Extract the [x, y] coordinate from the center of the cell holding the provided text.  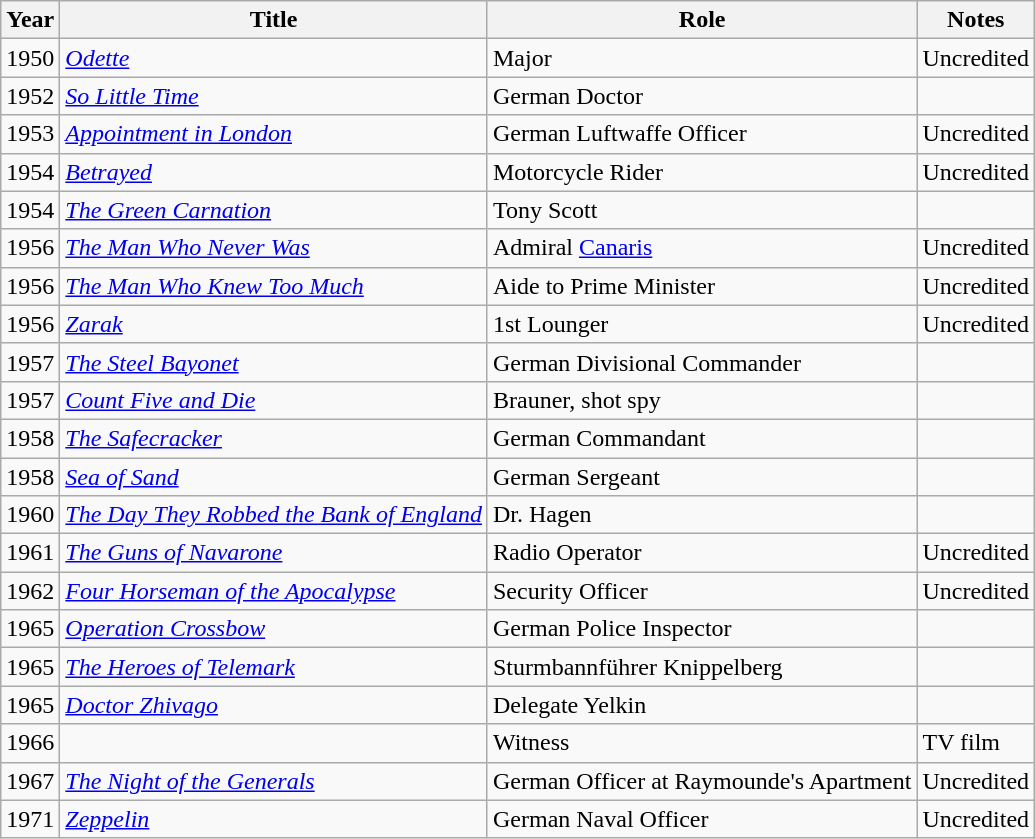
1962 [30, 591]
German Police Inspector [702, 629]
Zarak [274, 324]
1953 [30, 134]
1st Lounger [702, 324]
Four Horseman of the Apocalypse [274, 591]
Betrayed [274, 172]
German Naval Officer [702, 819]
Motorcycle Rider [702, 172]
Sea of Sand [274, 477]
Admiral Canaris [702, 248]
Witness [702, 743]
The Man Who Never Was [274, 248]
Doctor Zhivago [274, 705]
German Doctor [702, 96]
German Officer at Raymounde's Apartment [702, 781]
1967 [30, 781]
Tony Scott [702, 210]
Count Five and Die [274, 400]
Notes [976, 20]
The Safecracker [274, 438]
The Day They Robbed the Bank of England [274, 515]
1971 [30, 819]
Delegate Yelkin [702, 705]
The Guns of Navarone [274, 553]
1952 [30, 96]
Odette [274, 58]
German Sergeant [702, 477]
The Green Carnation [274, 210]
The Man Who Knew Too Much [274, 286]
1961 [30, 553]
Role [702, 20]
1950 [30, 58]
The Steel Bayonet [274, 362]
Year [30, 20]
German Divisional Commander [702, 362]
Dr. Hagen [702, 515]
TV film [976, 743]
Operation Crossbow [274, 629]
Radio Operator [702, 553]
Security Officer [702, 591]
Title [274, 20]
Major [702, 58]
German Luftwaffe Officer [702, 134]
Aide to Prime Minister [702, 286]
The Heroes of Telemark [274, 667]
So Little Time [274, 96]
1960 [30, 515]
The Night of the Generals [274, 781]
Appointment in London [274, 134]
Sturmbannführer Knippelberg [702, 667]
Zeppelin [274, 819]
German Commandant [702, 438]
1966 [30, 743]
Brauner, shot spy [702, 400]
